From the cell containing the given text, extract its center point as (X, Y) coordinate. 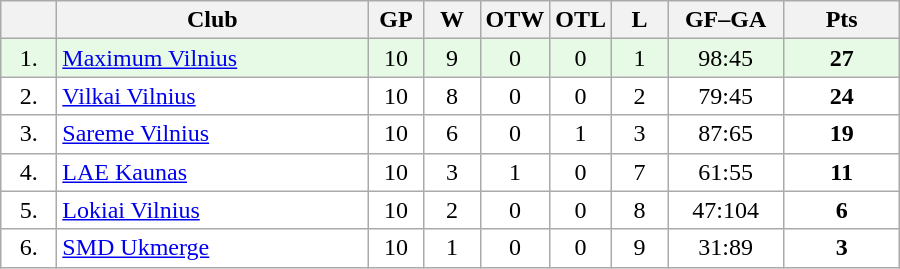
Lokiai Vilnius (212, 210)
OTW (515, 20)
11 (842, 172)
79:45 (726, 96)
27 (842, 58)
SMD Ukmerge (212, 248)
GF–GA (726, 20)
4. (29, 172)
47:104 (726, 210)
Club (212, 20)
W (452, 20)
OTL (581, 20)
Pts (842, 20)
24 (842, 96)
Sareme Vilnius (212, 134)
3. (29, 134)
5. (29, 210)
LAE Kaunas (212, 172)
6. (29, 248)
7 (640, 172)
31:89 (726, 248)
19 (842, 134)
L (640, 20)
GP (396, 20)
Vilkai Vilnius (212, 96)
2. (29, 96)
98:45 (726, 58)
1. (29, 58)
87:65 (726, 134)
61:55 (726, 172)
Maximum Vilnius (212, 58)
